Return [X, Y] of the center of cell containing provided text 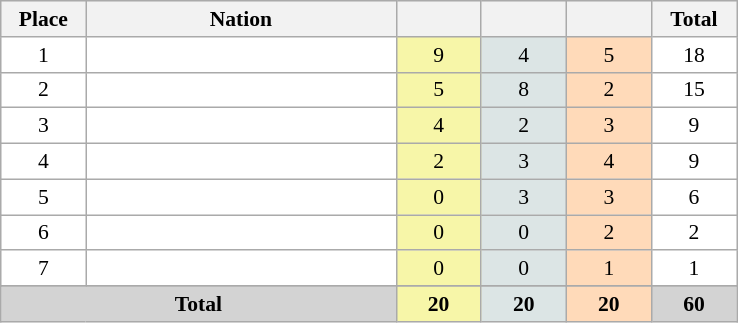
7 [44, 269]
15 [694, 90]
Nation [241, 19]
8 [524, 90]
Place [44, 19]
18 [694, 55]
60 [694, 304]
